Return (X, Y) of the center of cell containing provided text 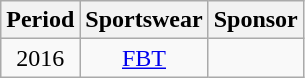
Period (40, 20)
Sportswear (144, 20)
2016 (40, 58)
FBT (144, 58)
Sponsor (256, 20)
